Identify which cell holds the provided text, then report its [x, y] central coordinate. 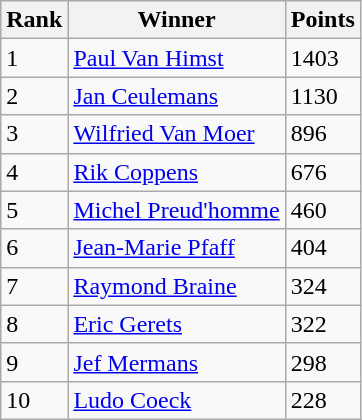
7 [34, 286]
676 [322, 172]
10 [34, 400]
Jef Mermans [176, 362]
298 [322, 362]
228 [322, 400]
Jan Ceulemans [176, 96]
8 [34, 324]
Raymond Braine [176, 286]
Rik Coppens [176, 172]
Ludo Coeck [176, 400]
404 [322, 248]
6 [34, 248]
Wilfried Van Moer [176, 134]
Paul Van Himst [176, 58]
Eric Gerets [176, 324]
5 [34, 210]
Winner [176, 20]
1403 [322, 58]
Michel Preud'homme [176, 210]
324 [322, 286]
Points [322, 20]
1130 [322, 96]
322 [322, 324]
2 [34, 96]
4 [34, 172]
896 [322, 134]
9 [34, 362]
460 [322, 210]
Jean-Marie Pfaff [176, 248]
Rank [34, 20]
1 [34, 58]
3 [34, 134]
